Pinpoint the cell where the given text exists, returning its [x, y] midpoint coordinate. 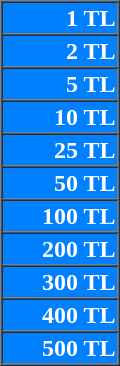
5 TL [60, 84]
1 TL [60, 18]
100 TL [60, 216]
200 TL [60, 248]
2 TL [60, 50]
25 TL [60, 150]
500 TL [60, 348]
10 TL [60, 116]
400 TL [60, 314]
50 TL [60, 182]
300 TL [60, 282]
